Return [X, Y] of the center of cell containing provided text 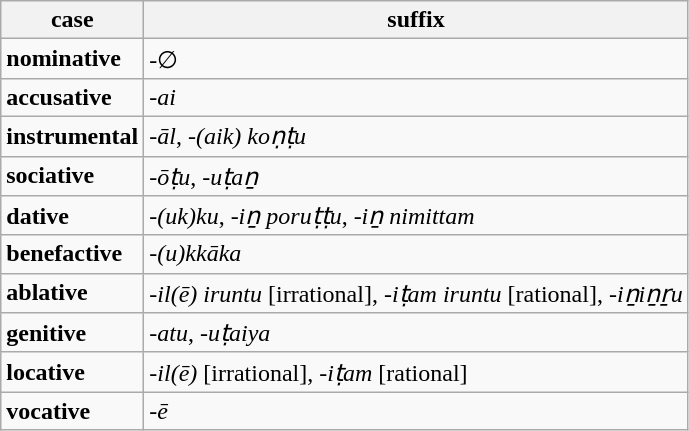
vocative [72, 411]
-il(ē) iruntu [irrational], -iṭam iruntu [rational], -iṉiṉṟu [416, 293]
-il(ē) [irrational], -iṭam [rational] [416, 372]
-ōṭu, -uṭaṉ [416, 176]
ablative [72, 293]
accusative [72, 97]
nominative [72, 59]
instrumental [72, 136]
sociative [72, 176]
locative [72, 372]
-ē [416, 411]
dative [72, 216]
-āl, -(aik) koṇṭu [416, 136]
-(u)kkāka [416, 254]
-(uk)ku, -iṉ poruṭṭu, -iṉ nimittam [416, 216]
genitive [72, 333]
case [72, 20]
suffix [416, 20]
-ai [416, 97]
-∅ [416, 59]
-atu, -uṭaiya [416, 333]
benefactive [72, 254]
